Determine the [X, Y] coordinate at the center of the cell enclosing the given text.  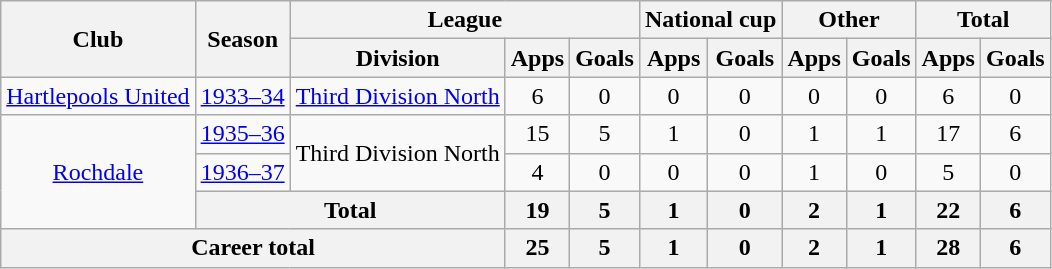
1933–34 [242, 96]
Club [98, 39]
Division [398, 58]
Season [242, 39]
22 [948, 210]
1936–37 [242, 172]
Other [849, 20]
Hartlepools United [98, 96]
15 [537, 134]
28 [948, 248]
National cup [710, 20]
4 [537, 172]
1935–36 [242, 134]
Career total [253, 248]
League [464, 20]
25 [537, 248]
Rochdale [98, 172]
17 [948, 134]
19 [537, 210]
